For the text-containing cell, return its midpoint in (X, Y) coordinate format. 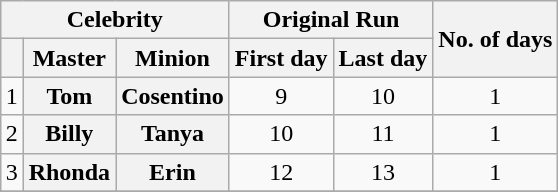
Tom (69, 96)
13 (383, 172)
Master (69, 58)
Last day (383, 58)
11 (383, 134)
No. of days (496, 39)
Original Run (330, 20)
12 (281, 172)
Cosentino (173, 96)
9 (281, 96)
Erin (173, 172)
2 (12, 134)
Celebrity (114, 20)
Minion (173, 58)
First day (281, 58)
Rhonda (69, 172)
3 (12, 172)
Billy (69, 134)
Tanya (173, 134)
